Detect which cell encompasses the target text, then output its (X, Y) center coordinate. 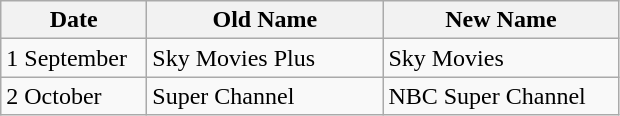
New Name (501, 20)
Super Channel (265, 96)
1 September (74, 58)
Date (74, 20)
NBC Super Channel (501, 96)
Old Name (265, 20)
Sky Movies (501, 58)
2 October (74, 96)
Sky Movies Plus (265, 58)
